Extract the [x, y] coordinate from the center of the cell holding the provided text.  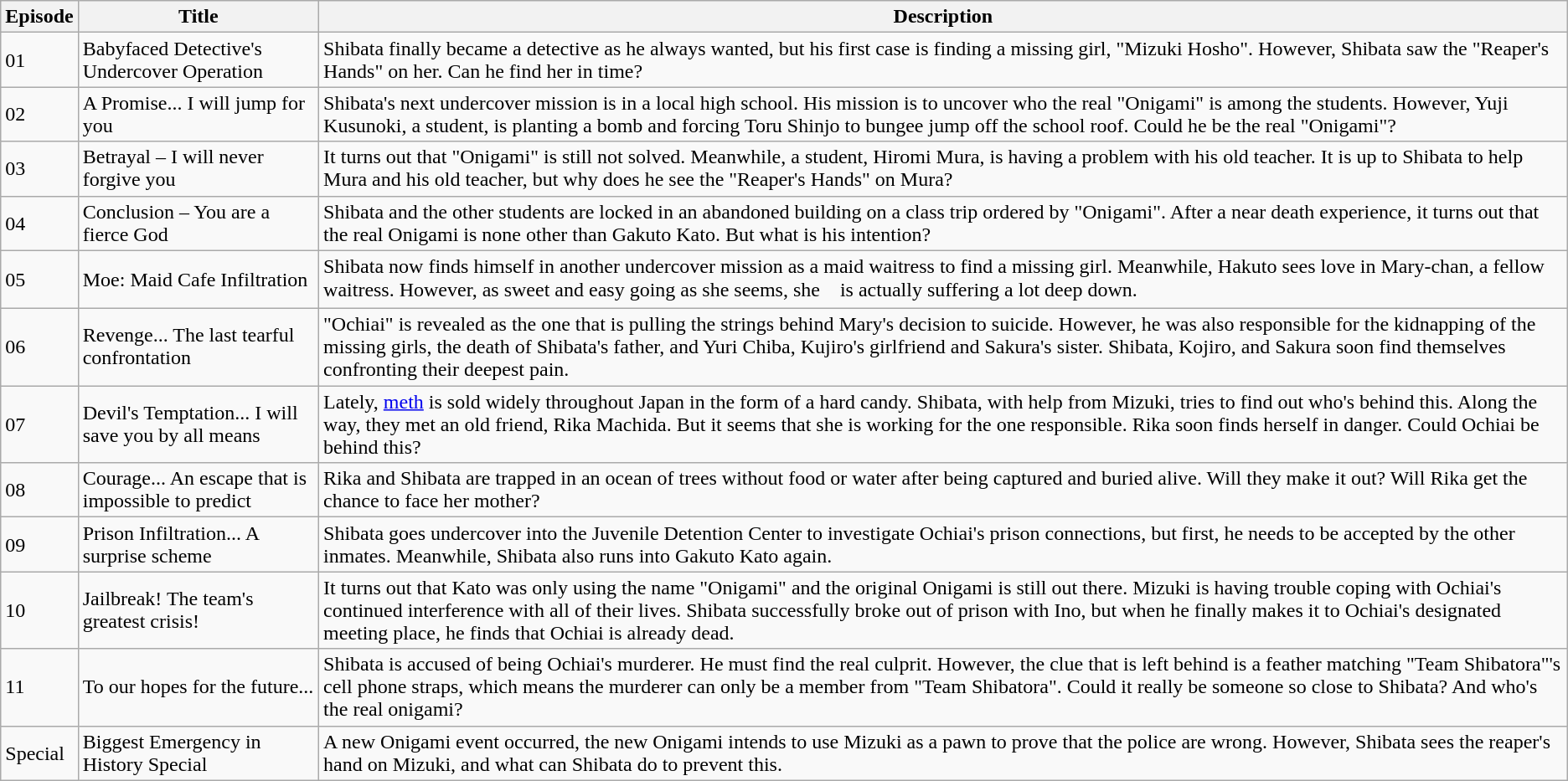
A Promise... I will jump for you [198, 114]
03 [39, 169]
10 [39, 610]
Special [39, 753]
Revenge... The last tearful confrontation [198, 347]
To our hopes for the future... [198, 687]
Betrayal – I will never forgive you [198, 169]
Devil's Temptation... I will save you by all means [198, 424]
Description [943, 17]
Jailbreak! The team's greatest crisis! [198, 610]
08 [39, 491]
Biggest Emergency in History Special [198, 753]
Prison Infiltration... A surprise scheme [198, 544]
06 [39, 347]
07 [39, 424]
Episode [39, 17]
02 [39, 114]
Babyfaced Detective's Undercover Operation [198, 60]
09 [39, 544]
Conclusion – You are a fierce God [198, 223]
01 [39, 60]
Courage... An escape that is impossible to predict [198, 491]
04 [39, 223]
Title [198, 17]
Moe: Maid Cafe Infiltration [198, 280]
11 [39, 687]
05 [39, 280]
